Scan for the cell matching the given text and deliver its [X, Y] coordinate at center. 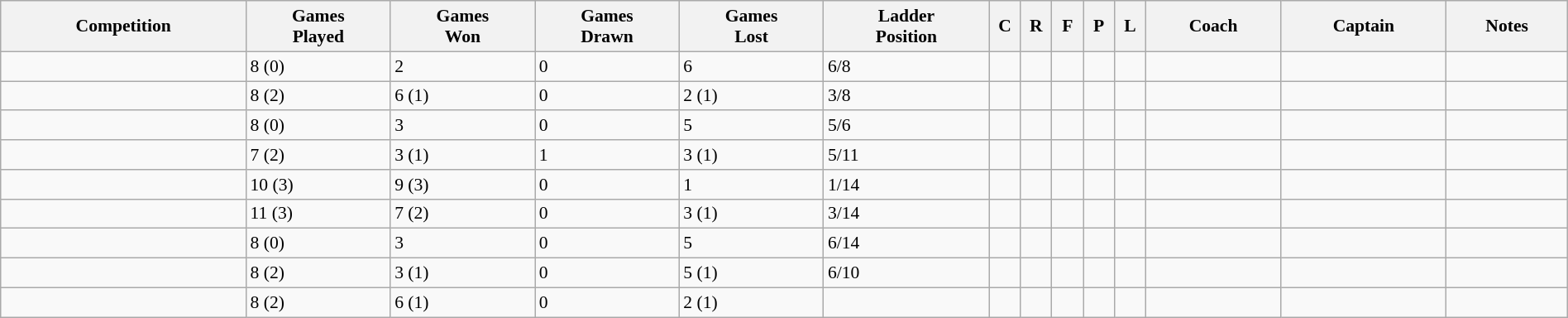
6/10 [906, 273]
GamesWon [463, 26]
GamesDrawn [607, 26]
Competition [124, 26]
3/8 [906, 96]
GamesPlayed [319, 26]
6 [751, 66]
Captain [1364, 26]
5 (1) [751, 273]
P [1099, 26]
Coach [1212, 26]
3/14 [906, 214]
L [1131, 26]
2 [463, 66]
Notes [1507, 26]
C [1005, 26]
5/11 [906, 155]
10 (3) [319, 185]
6/14 [906, 243]
R [1036, 26]
1/14 [906, 185]
6/8 [906, 66]
5/6 [906, 126]
11 (3) [319, 214]
LadderPosition [906, 26]
GamesLost [751, 26]
F [1068, 26]
9 (3) [463, 185]
